Detect which cell encompasses the target text, then output its (x, y) center coordinate. 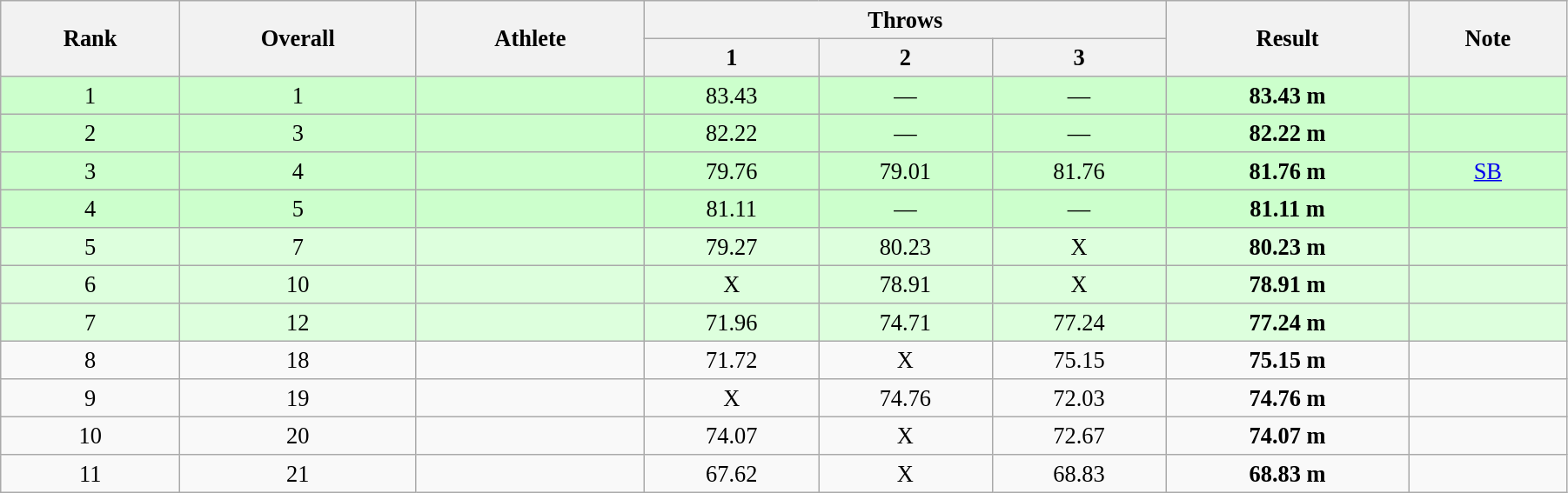
81.76 m (1288, 171)
79.01 (906, 171)
81.11 m (1288, 209)
8 (90, 360)
78.91 (906, 284)
12 (298, 323)
68.83 m (1288, 474)
82.22 (732, 133)
79.76 (732, 171)
74.71 (906, 323)
71.96 (732, 323)
77.24 (1079, 323)
77.24 m (1288, 323)
72.67 (1079, 436)
75.15 (1079, 360)
Rank (90, 38)
74.76 (906, 398)
75.15 m (1288, 360)
Athlete (531, 38)
83.43 (732, 95)
83.43 m (1288, 95)
78.91 m (1288, 284)
68.83 (1079, 474)
Result (1288, 38)
SB (1488, 171)
6 (90, 284)
82.22 m (1288, 133)
74.07 m (1288, 436)
18 (298, 360)
80.23 m (1288, 247)
Overall (298, 38)
74.07 (732, 436)
72.03 (1079, 398)
20 (298, 436)
19 (298, 398)
81.11 (732, 209)
67.62 (732, 474)
81.76 (1079, 171)
21 (298, 474)
11 (90, 474)
9 (90, 398)
80.23 (906, 247)
Throws (905, 19)
74.76 m (1288, 398)
71.72 (732, 360)
79.27 (732, 247)
Note (1488, 38)
